Determine the (x, y) coordinate at the center of the cell enclosing the given text.  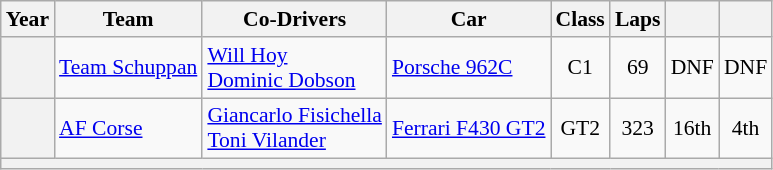
AF Corse (128, 128)
Team Schuppan (128, 68)
Porsche 962C (469, 68)
C1 (580, 68)
Co-Drivers (294, 19)
Ferrari F430 GT2 (469, 128)
16th (692, 128)
Giancarlo Fisichella Toni Vilander (294, 128)
Year (28, 19)
GT2 (580, 128)
4th (746, 128)
Will Hoy Dominic Dobson (294, 68)
Class (580, 19)
323 (638, 128)
Car (469, 19)
Laps (638, 19)
Team (128, 19)
69 (638, 68)
